Search for the cell housing the specified text and yield its [X, Y] center coordinate. 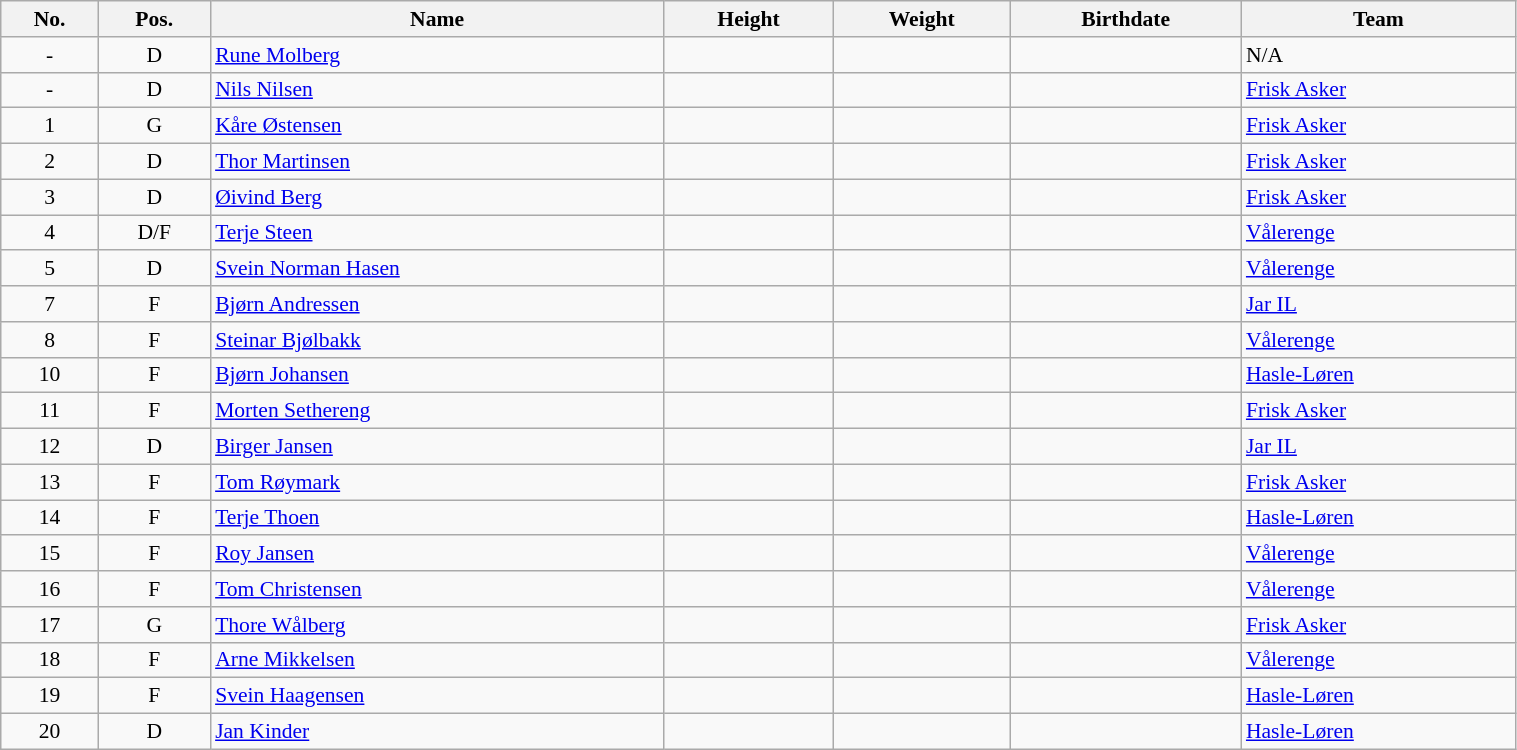
Tom Christensen [437, 589]
12 [50, 447]
Øivind Berg [437, 197]
Bjørn Andressen [437, 304]
Pos. [154, 19]
1 [50, 126]
Svein Norman Hasen [437, 269]
11 [50, 411]
Arne Mikkelsen [437, 660]
D/F [154, 233]
14 [50, 518]
13 [50, 482]
3 [50, 197]
Team [1378, 19]
Roy Jansen [437, 554]
18 [50, 660]
Svein Haagensen [437, 696]
No. [50, 19]
2 [50, 162]
Bjørn Johansen [437, 375]
Rune Molberg [437, 55]
Nils Nilsen [437, 90]
10 [50, 375]
16 [50, 589]
Jan Kinder [437, 732]
Terje Thoen [437, 518]
Tom Røymark [437, 482]
Thor Martinsen [437, 162]
15 [50, 554]
19 [50, 696]
Morten Sethereng [437, 411]
Steinar Bjølbakk [437, 340]
20 [50, 732]
7 [50, 304]
Kåre Østensen [437, 126]
N/A [1378, 55]
Weight [922, 19]
5 [50, 269]
17 [50, 625]
Thore Wålberg [437, 625]
Height [748, 19]
Birger Jansen [437, 447]
Terje Steen [437, 233]
8 [50, 340]
4 [50, 233]
Name [437, 19]
Birthdate [1125, 19]
